Search for the cell housing the specified text and yield its (X, Y) center coordinate. 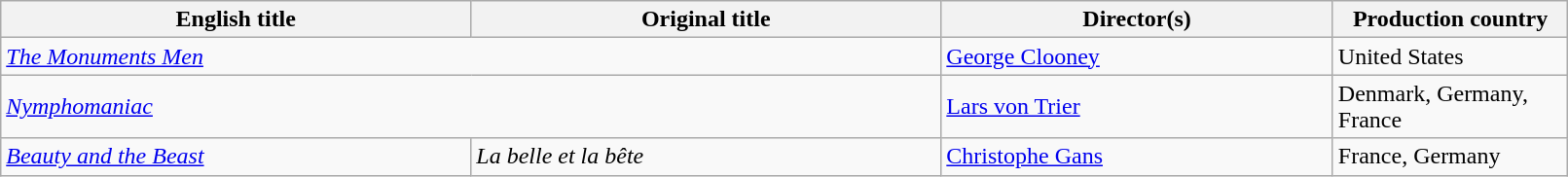
La belle et la bête (707, 157)
Nymphomaniac (471, 107)
Christophe Gans (1137, 157)
Beauty and the Beast (236, 157)
Director(s) (1137, 19)
The Monuments Men (471, 56)
Lars von Trier (1137, 107)
English title (236, 19)
George Clooney (1137, 56)
Production country (1450, 19)
France, Germany (1450, 157)
Denmark, Germany, France (1450, 107)
Original title (707, 19)
United States (1450, 56)
